Return the (X, Y) coordinate for the center point of the cell that contains the specified text.  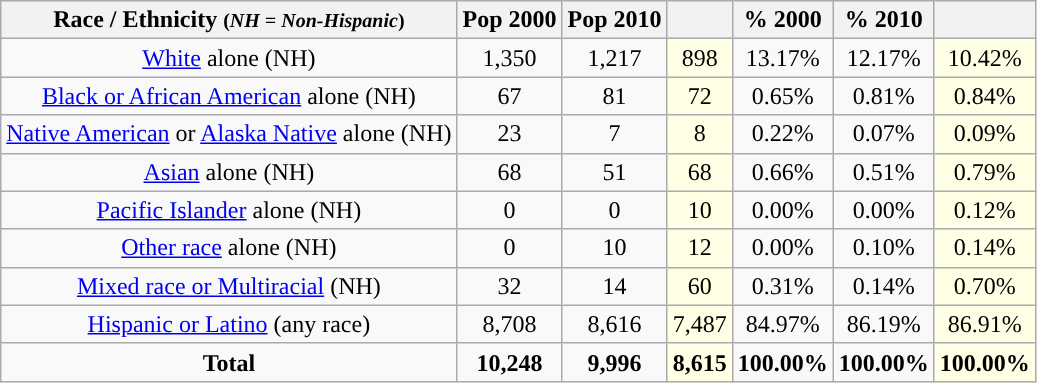
Black or African American alone (NH) (229, 96)
0.84% (984, 96)
% 2000 (782, 20)
51 (614, 172)
81 (614, 96)
32 (510, 286)
0.31% (782, 286)
0.09% (984, 134)
23 (510, 134)
Other race alone (NH) (229, 248)
8,708 (510, 324)
898 (700, 58)
0.10% (884, 248)
0.07% (884, 134)
8 (700, 134)
0.22% (782, 134)
0.12% (984, 210)
1,350 (510, 58)
12.17% (884, 58)
13.17% (782, 58)
Native American or Alaska Native alone (NH) (229, 134)
14 (614, 286)
0.66% (782, 172)
0.81% (884, 96)
7,487 (700, 324)
1,217 (614, 58)
0.65% (782, 96)
7 (614, 134)
86.91% (984, 324)
Pacific Islander alone (NH) (229, 210)
67 (510, 96)
72 (700, 96)
8,615 (700, 362)
0.70% (984, 286)
0.79% (984, 172)
84.97% (782, 324)
% 2010 (884, 20)
86.19% (884, 324)
8,616 (614, 324)
Pop 2000 (510, 20)
12 (700, 248)
Asian alone (NH) (229, 172)
9,996 (614, 362)
10,248 (510, 362)
10.42% (984, 58)
60 (700, 286)
Hispanic or Latino (any race) (229, 324)
White alone (NH) (229, 58)
Race / Ethnicity (NH = Non-Hispanic) (229, 20)
Mixed race or Multiracial (NH) (229, 286)
Pop 2010 (614, 20)
Total (229, 362)
0.51% (884, 172)
